For the text-containing cell, return its midpoint in [X, Y] coordinate format. 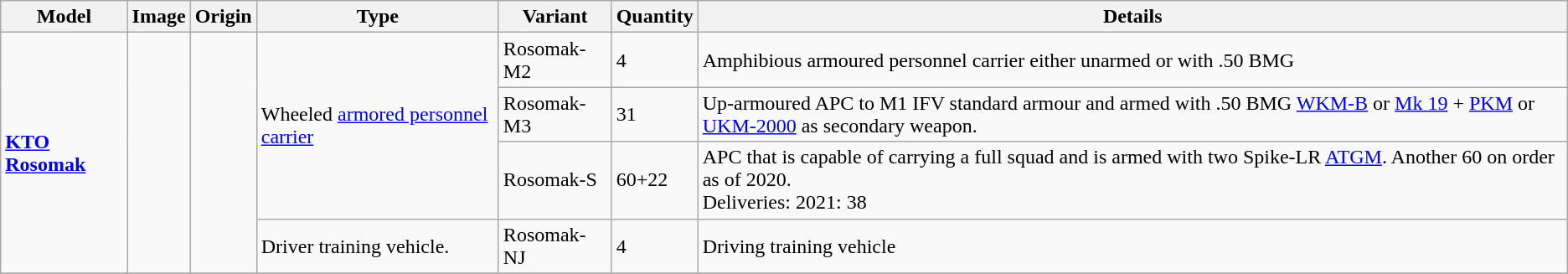
Rosomak-M3 [554, 114]
Details [1132, 17]
Model [64, 17]
Rosomak-S [554, 180]
Driver training vehicle. [377, 246]
Type [377, 17]
Rosomak-M2 [554, 60]
Variant [554, 17]
Up-armoured APC to M1 IFV standard armour and armed with .50 BMG WKM-B or Mk 19 + PKM or UKM-2000 as secondary weapon. [1132, 114]
Image [159, 17]
Rosomak-NJ [554, 246]
Origin [223, 17]
Driving training vehicle [1132, 246]
31 [655, 114]
APC that is capable of carrying a full squad and is armed with two Spike-LR ATGM. Another 60 on order as of 2020.Deliveries: 2021: 38 [1132, 180]
KTO Rosomak [64, 153]
Amphibious armoured personnel carrier either unarmed or with .50 BMG [1132, 60]
Wheeled armored personnel carrier [377, 126]
60+22 [655, 180]
Quantity [655, 17]
